Return the [X, Y] coordinate for the center point of the cell that contains the specified text.  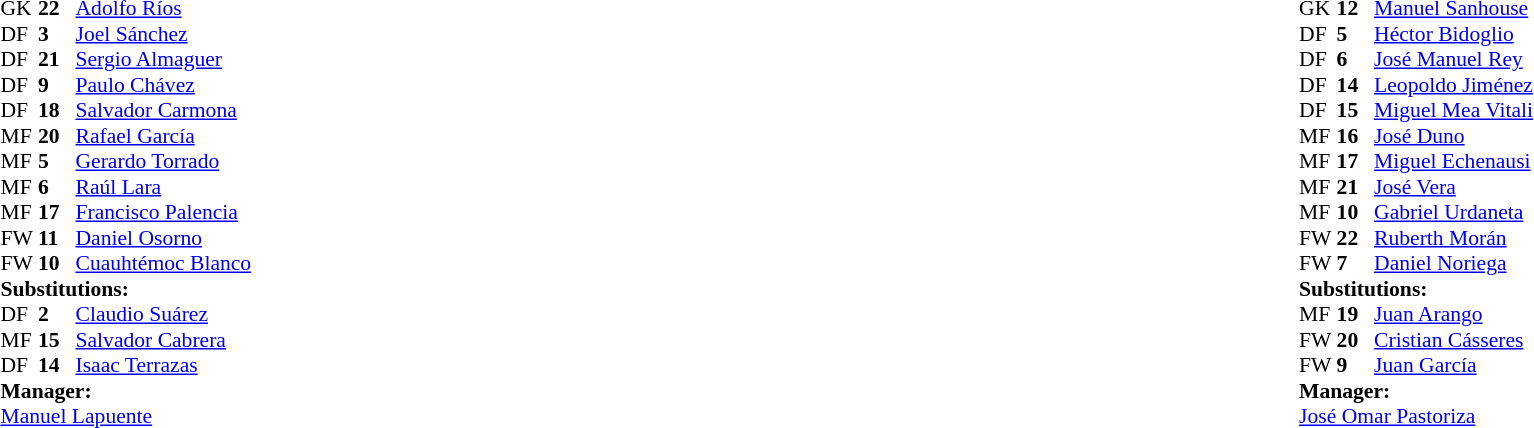
Rafael García [166, 136]
18 [57, 111]
22 [1356, 238]
Salvador Cabrera [166, 340]
3 [57, 34]
19 [1356, 315]
Joel Sánchez [166, 34]
Paulo Chávez [166, 85]
2 [57, 315]
7 [1356, 263]
Isaac Terrazas [166, 365]
Daniel Osorno [166, 238]
Gerardo Torrado [166, 161]
Manager: [128, 391]
Sergio Almaguer [166, 59]
Cuauhtémoc Blanco [166, 263]
Francisco Palencia [166, 213]
Raúl Lara [166, 187]
16 [1356, 136]
Substitutions: [128, 289]
11 [57, 238]
Claudio Suárez [166, 315]
Salvador Carmona [166, 111]
